Determine the (X, Y) coordinate at the center of the cell enclosing the given text.  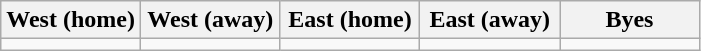
West (home) (71, 20)
East (home) (350, 20)
East (away) (490, 20)
Byes (630, 20)
West (away) (210, 20)
